Return [x, y] of the center of cell containing provided text 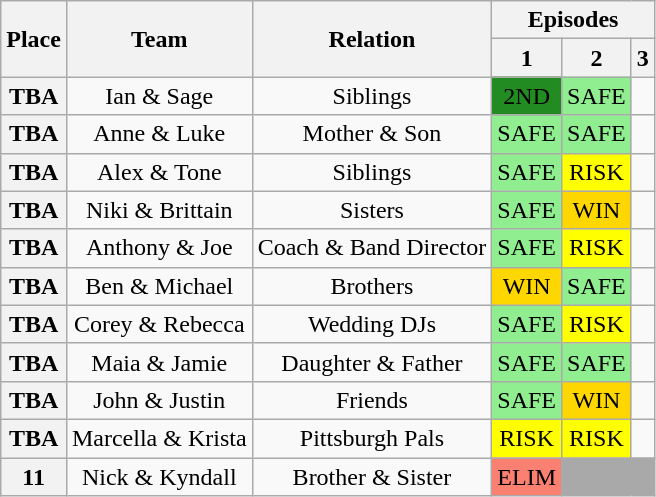
Nick & Kyndall [159, 477]
Relation [372, 39]
3 [642, 58]
Brothers [372, 286]
Anne & Luke [159, 134]
Wedding DJs [372, 324]
2ND [527, 96]
Episodes [574, 20]
2 [597, 58]
Ben & Michael [159, 286]
Marcella & Krista [159, 438]
Brother & Sister [372, 477]
1 [527, 58]
Friends [372, 400]
Place [34, 39]
Ian & Sage [159, 96]
Team [159, 39]
Maia & Jamie [159, 362]
ELIM [527, 477]
11 [34, 477]
Anthony & Joe [159, 248]
Pittsburgh Pals [372, 438]
John & Justin [159, 400]
Daughter & Father [372, 362]
Coach & Band Director [372, 248]
Niki & Brittain [159, 210]
Mother & Son [372, 134]
Corey & Rebecca [159, 324]
Sisters [372, 210]
Alex & Tone [159, 172]
